Find where the given text appears and provide that cell's center as (x, y) coordinate. 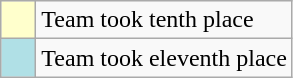
Team took eleventh place (164, 58)
Team took tenth place (164, 20)
